Scan for the cell matching the given text and deliver its [x, y] coordinate at center. 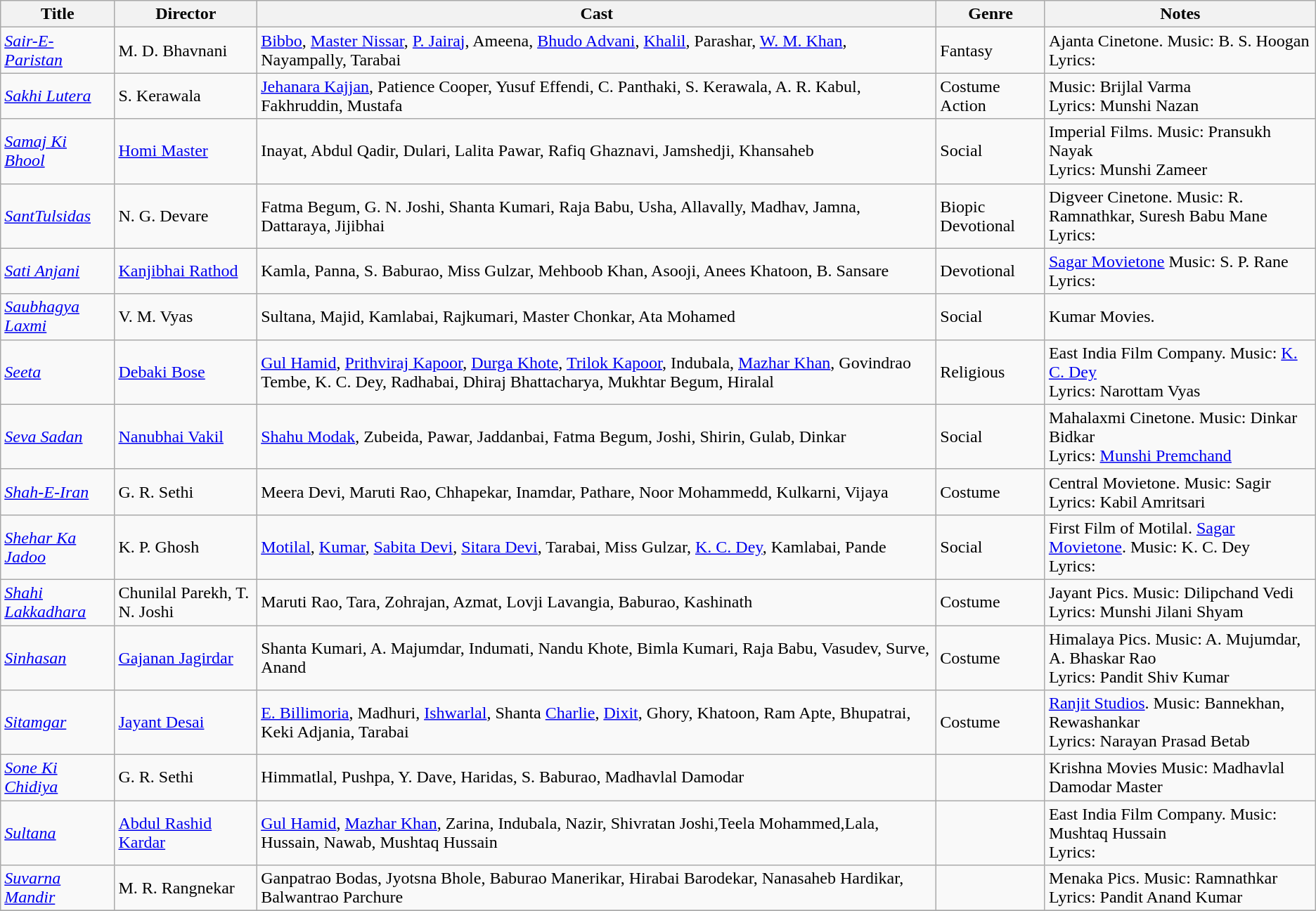
Sultana [58, 833]
M. R. Rangnekar [186, 889]
Chunilal Parekh, T. N. Joshi [186, 602]
SantTulsidas [58, 216]
Sitamgar [58, 723]
Fatma Begum, G. N. Joshi, Shanta Kumari, Raja Babu, Usha, Allavally, Madhav, Jamna, Dattaraya, Jijibhai [597, 216]
Menaka Pics. Music: RamnathkarLyrics: Pandit Anand Kumar [1180, 889]
Notes [1180, 14]
Ajanta Cinetone. Music: B. S. HooganLyrics: [1180, 51]
Seeta [58, 372]
Himmatlal, Pushpa, Y. Dave, Haridas, S. Baburao, Madhavlal Damodar [597, 777]
Costume Action [991, 96]
Title [58, 14]
Motilal, Kumar, Sabita Devi, Sitara Devi, Tarabai, Miss Gulzar, K. C. Dey, Kamlabai, Pande [597, 547]
Mahalaxmi Cinetone. Music: Dinkar BidkarLyrics: Munshi Premchand [1180, 437]
Sagar Movietone Music: S. P. RaneLyrics: [1180, 271]
Sakhi Lutera [58, 96]
Kamla, Panna, S. Baburao, Miss Gulzar, Mehboob Khan, Asooji, Anees Khatoon, B. Sansare [597, 271]
East India Film Company. Music: K. C. DeyLyrics: Narottam Vyas [1180, 372]
E. Billimoria, Madhuri, Ishwarlal, Shanta Charlie, Dixit, Ghory, Khatoon, Ram Apte, Bhupatrai, Keki Adjania, Tarabai [597, 723]
Nanubhai Vakil [186, 437]
Inayat, Abdul Qadir, Dulari, Lalita Pawar, Rafiq Ghaznavi, Jamshedji, Khansaheb [597, 151]
Shahu Modak, Zubeida, Pawar, Jaddanbai, Fatma Begum, Joshi, Shirin, Gulab, Dinkar [597, 437]
Fantasy [991, 51]
Himalaya Pics. Music: A. Mujumdar, A. Bhaskar RaoLyrics: Pandit Shiv Kumar [1180, 658]
Shahi Lakkadhara [58, 602]
V. M. Vyas [186, 316]
K. P. Ghosh [186, 547]
Maruti Rao, Tara, Zohrajan, Azmat, Lovji Lavangia, Baburao, Kashinath [597, 602]
Gul Hamid, Mazhar Khan, Zarina, Indubala, Nazir, Shivratan Joshi,Teela Mohammed,Lala, Hussain, Nawab, Mushtaq Hussain [597, 833]
Music: Brijlal VarmaLyrics: Munshi Nazan [1180, 96]
Krishna Movies Music: Madhavlal Damodar Master [1180, 777]
Shehar Ka Jadoo [58, 547]
Debaki Bose [186, 372]
Digveer Cinetone. Music: R. Ramnathkar, Suresh Babu Mane Lyrics: [1180, 216]
Abdul Rashid Kardar [186, 833]
Seva Sadan [58, 437]
Imperial Films. Music: Pransukh NayakLyrics: Munshi Zameer [1180, 151]
Shanta Kumari, A. Majumdar, Indumati, Nandu Khote, Bimla Kumari, Raja Babu, Vasudev, Surve, Anand [597, 658]
Devotional [991, 271]
Ranjit Studios. Music: Bannekhan, RewashankarLyrics: Narayan Prasad Betab [1180, 723]
M. D. Bhavnani [186, 51]
Sone Ki Chidiya [58, 777]
Bibbo, Master Nissar, P. Jairaj, Ameena, Bhudo Advani, Khalil, Parashar, W. M. Khan, Nayampally, Tarabai [597, 51]
S. Kerawala [186, 96]
Biopic Devotional [991, 216]
Homi Master [186, 151]
Central Movietone. Music: SagirLyrics: Kabil Amritsari [1180, 492]
Meera Devi, Maruti Rao, Chhapekar, Inamdar, Pathare, Noor Mohammedd, Kulkarni, Vijaya [597, 492]
First Film of Motilal. Sagar Movietone. Music: K. C. DeyLyrics: [1180, 547]
Jayant Pics. Music: Dilipchand VediLyrics: Munshi Jilani Shyam [1180, 602]
Sati Anjani [58, 271]
Shah-E-Iran [58, 492]
Jayant Desai [186, 723]
Religious [991, 372]
Ganpatrao Bodas, Jyotsna Bhole, Baburao Manerikar, Hirabai Barodekar, Nanasaheb Hardikar, Balwantrao Parchure [597, 889]
Sinhasan [58, 658]
Genre [991, 14]
Gajanan Jagirdar [186, 658]
Saubhagya Laxmi [58, 316]
East India Film Company. Music: Mushtaq HussainLyrics: [1180, 833]
Samaj Ki Bhool [58, 151]
N. G. Devare [186, 216]
Sultana, Majid, Kamlabai, Rajkumari, Master Chonkar, Ata Mohamed [597, 316]
Jehanara Kajjan, Patience Cooper, Yusuf Effendi, C. Panthaki, S. Kerawala, A. R. Kabul, Fakhruddin, Mustafa [597, 96]
Cast [597, 14]
Kumar Movies. [1180, 316]
Suvarna Mandir [58, 889]
Sair-E-Paristan [58, 51]
Kanjibhai Rathod [186, 271]
Director [186, 14]
